Output the [x, y] coordinate of the center of the cell containing the given text.  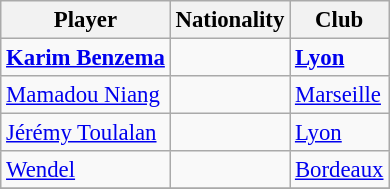
Jérémy Toulalan [86, 133]
Karim Benzema [86, 58]
Club [340, 20]
Mamadou Niang [86, 95]
Player [86, 20]
Wendel [86, 170]
Nationality [230, 20]
Bordeaux [340, 170]
Marseille [340, 95]
